Search for the cell housing the specified text and yield its [X, Y] center coordinate. 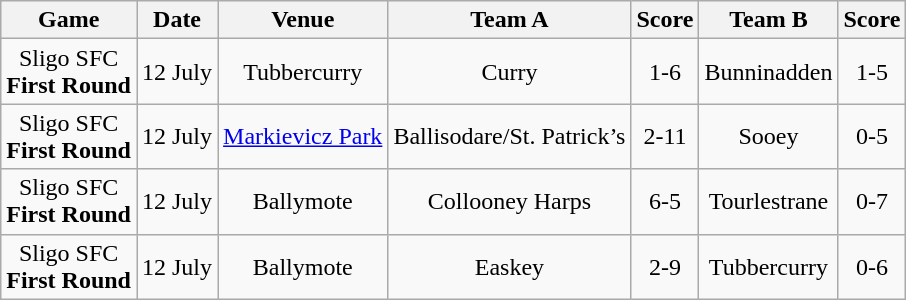
Bunninadden [768, 72]
2-11 [665, 136]
6-5 [665, 202]
Markievicz Park [303, 136]
Date [176, 20]
Venue [303, 20]
Team B [768, 20]
0-6 [872, 266]
2-9 [665, 266]
Easkey [510, 266]
Sooey [768, 136]
1-5 [872, 72]
Collooney Harps [510, 202]
Team A [510, 20]
Ballisodare/St. Patrick’s [510, 136]
0-5 [872, 136]
1-6 [665, 72]
0-7 [872, 202]
Tourlestrane [768, 202]
Game [69, 20]
Curry [510, 72]
